Identify which cell holds the provided text, then report its (X, Y) central coordinate. 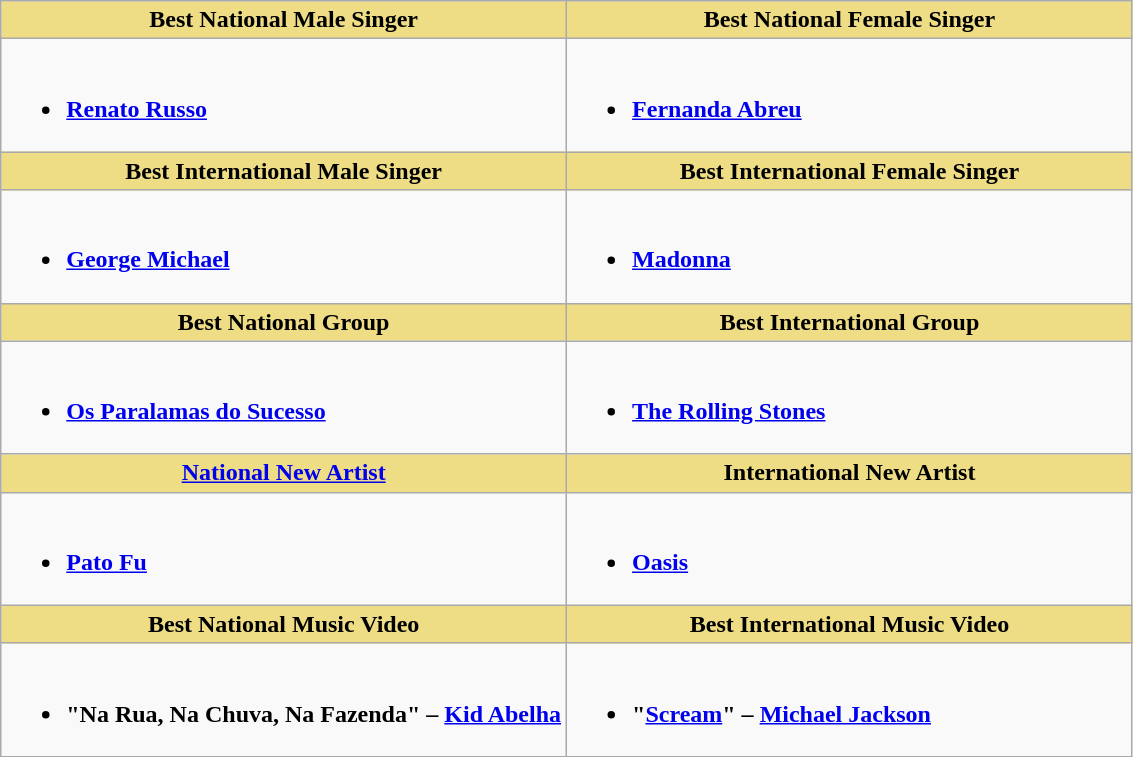
"Scream" – Michael Jackson (850, 700)
International New Artist (850, 473)
Pato Fu (284, 548)
Best International Male Singer (284, 171)
Best National Male Singer (284, 20)
Madonna (850, 246)
"Na Rua, Na Chuva, Na Fazenda" – Kid Abelha (284, 700)
Best National Music Video (284, 624)
Best National Group (284, 322)
Fernanda Abreu (850, 96)
Os Paralamas do Sucesso (284, 398)
George Michael (284, 246)
Oasis (850, 548)
Best International Group (850, 322)
Best International Female Singer (850, 171)
National New Artist (284, 473)
Renato Russo (284, 96)
Best International Music Video (850, 624)
Best National Female Singer (850, 20)
The Rolling Stones (850, 398)
